Capture the cell that displays the provided text and extract its [X, Y] central coordinate. 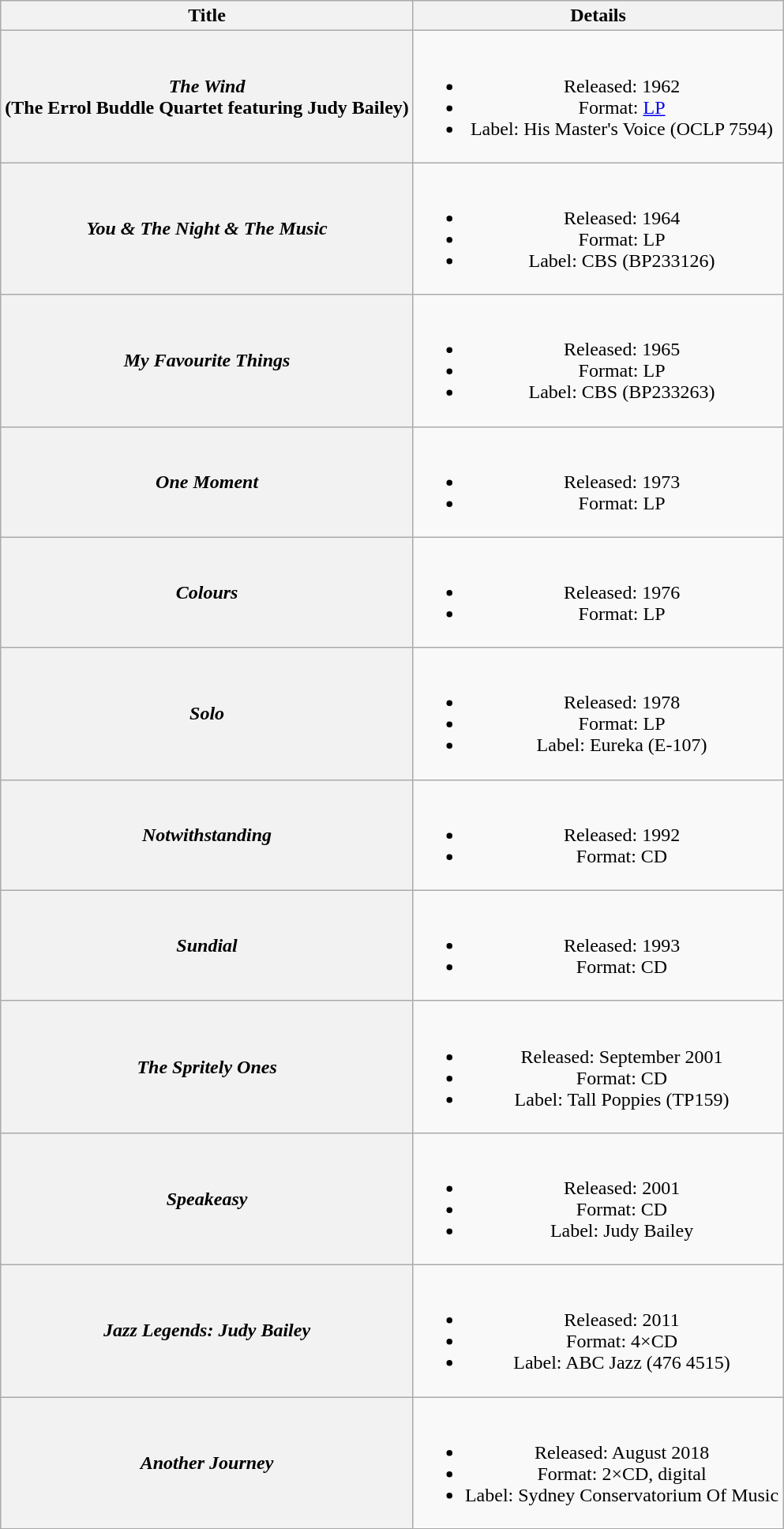
Released: 1964Format: LPLabel: CBS (BP233126) [598, 229]
Another Journey [207, 1463]
Solo [207, 714]
The Spritely Ones [207, 1066]
My Favourite Things [207, 360]
One Moment [207, 482]
Released: 1992Format: CD [598, 835]
Sundial [207, 945]
Released: 1976Format: LP [598, 592]
Released: 2011Format: 4×CDLabel: ABC Jazz (476 4515) [598, 1330]
Released: 2001Format: CDLabel: Judy Bailey [598, 1199]
The Wind (The Errol Buddle Quartet featuring Judy Bailey) [207, 96]
You & The Night & The Music [207, 229]
Details [598, 16]
Released: 1965Format: LPLabel: CBS (BP233263) [598, 360]
Jazz Legends: Judy Bailey [207, 1330]
Released: 1978Format: LPLabel: Eureka (E-107) [598, 714]
Released: 1962Format: LPLabel: His Master's Voice (OCLP 7594) [598, 96]
Released: 1973Format: LP [598, 482]
Released: September 2001Format: CDLabel: Tall Poppies (TP159) [598, 1066]
Title [207, 16]
Colours [207, 592]
Speakeasy [207, 1199]
Notwithstanding [207, 835]
Released: August 2018Format: 2×CD, digitalLabel: Sydney Conservatorium Of Music [598, 1463]
Released: 1993Format: CD [598, 945]
